Capture the cell that displays the provided text and extract its (X, Y) central coordinate. 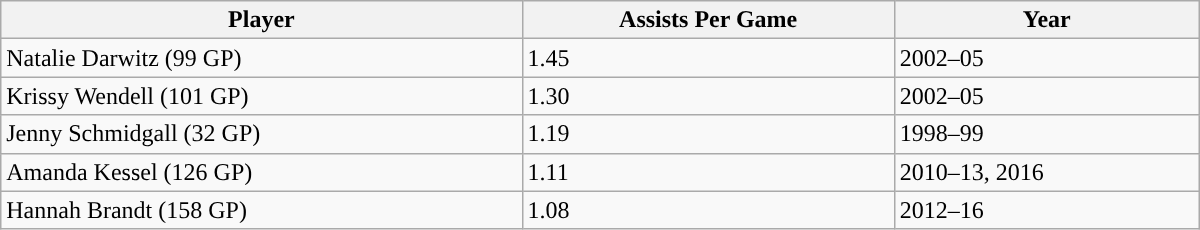
Hannah Brandt (158 GP) (262, 210)
Year (1046, 20)
1998–99 (1046, 134)
2010–13, 2016 (1046, 172)
1.45 (708, 58)
1.19 (708, 134)
Amanda Kessel (126 GP) (262, 172)
Krissy Wendell (101 GP) (262, 96)
Assists Per Game (708, 20)
1.11 (708, 172)
Jenny Schmidgall (32 GP) (262, 134)
2012–16 (1046, 210)
1.30 (708, 96)
Player (262, 20)
Natalie Darwitz (99 GP) (262, 58)
1.08 (708, 210)
